Scan for the cell matching the given text and deliver its [X, Y] coordinate at center. 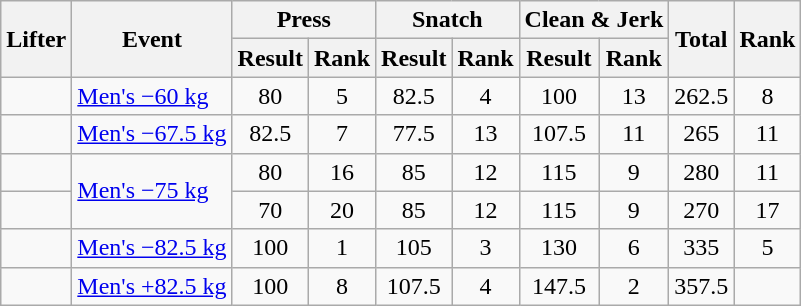
Event [152, 39]
1 [342, 248]
105 [414, 248]
357.5 [702, 286]
147.5 [559, 286]
270 [702, 210]
Snatch [448, 20]
Men's −67.5 kg [152, 134]
335 [702, 248]
Men's −75 kg [152, 191]
Press [304, 20]
70 [270, 210]
16 [342, 172]
77.5 [414, 134]
Men's +82.5 kg [152, 286]
280 [702, 172]
7 [342, 134]
Clean & Jerk [594, 20]
130 [559, 248]
17 [768, 210]
20 [342, 210]
Men's −60 kg [152, 96]
6 [634, 248]
3 [486, 248]
Men's −82.5 kg [152, 248]
262.5 [702, 96]
265 [702, 134]
Lifter [36, 39]
Total [702, 39]
2 [634, 286]
